Capture the cell that displays the provided text and extract its (x, y) central coordinate. 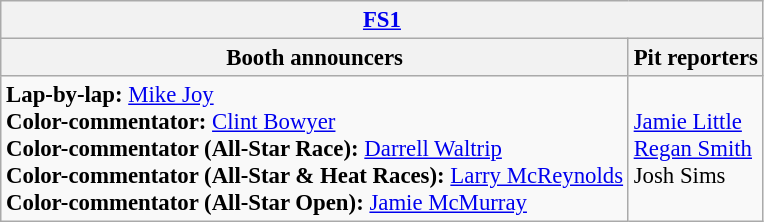
Pit reporters (696, 58)
FS1 (382, 20)
Booth announcers (315, 58)
Jamie LittleRegan SmithJosh Sims (696, 149)
